Search for the cell housing the specified text and yield its (X, Y) center coordinate. 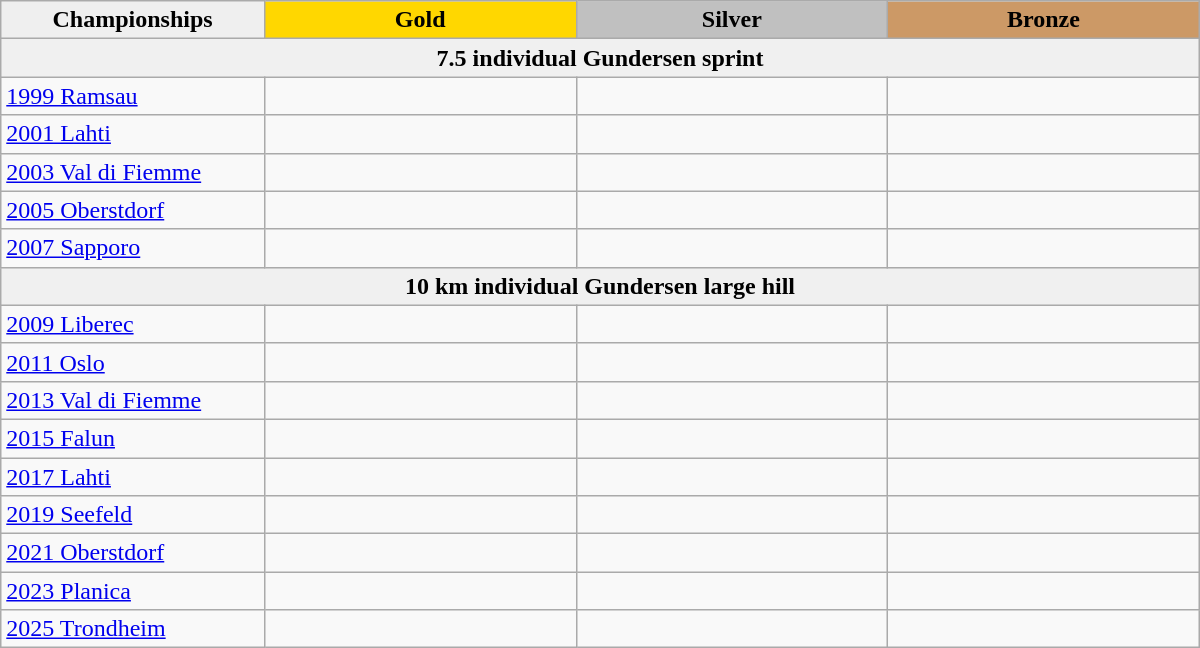
2013 Val di Fiemme (133, 400)
Silver (732, 20)
2021 Oberstdorf (133, 553)
2025 Trondheim (133, 629)
7.5 individual Gundersen sprint (600, 58)
Bronze (1044, 20)
2023 Planica (133, 591)
Gold (420, 20)
2005 Oberstdorf (133, 210)
2001 Lahti (133, 134)
10 km individual Gundersen large hill (600, 286)
2017 Lahti (133, 477)
2007 Sapporo (133, 248)
2003 Val di Fiemme (133, 172)
2019 Seefeld (133, 515)
1999 Ramsau (133, 96)
2009 Liberec (133, 324)
2011 Oslo (133, 362)
2015 Falun (133, 438)
Championships (133, 20)
